Search for the cell housing the specified text and yield its (x, y) center coordinate. 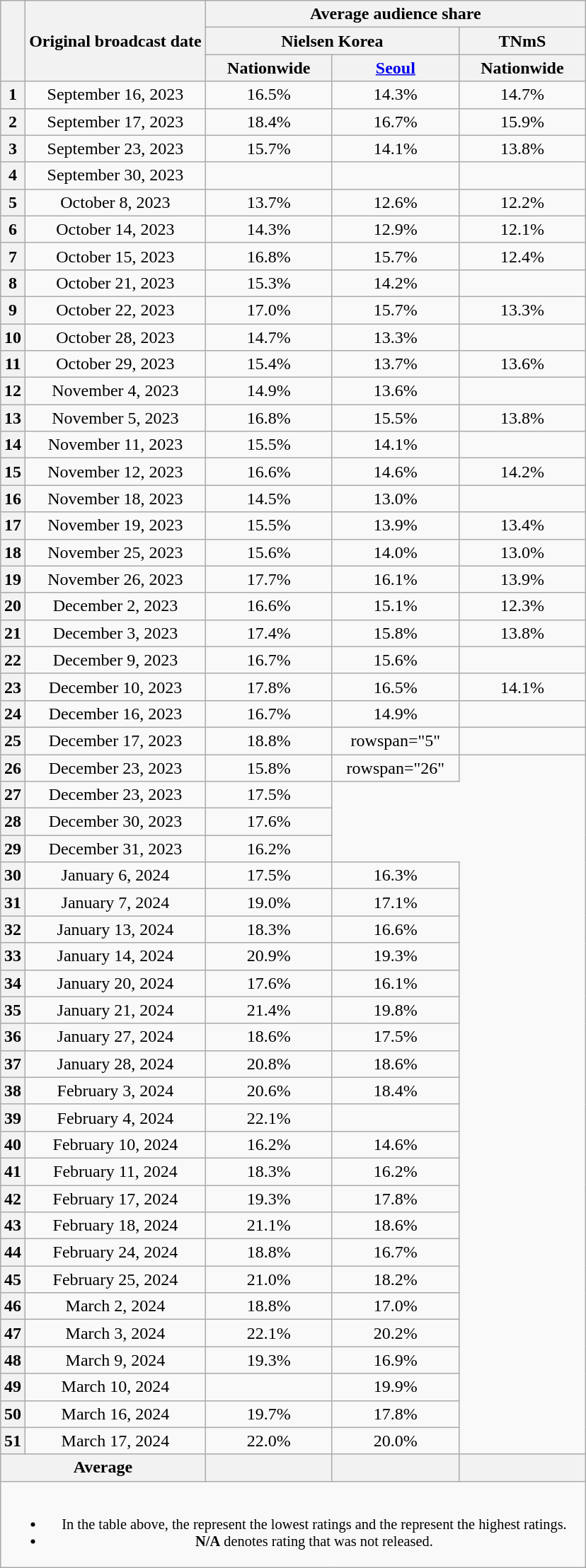
November 25, 2023 (116, 552)
27 (13, 795)
November 5, 2023 (116, 418)
rowspan="26" (395, 767)
44 (13, 1253)
December 17, 2023 (116, 741)
15.3% (269, 283)
36 (13, 1037)
17.4% (269, 633)
15.1% (395, 606)
15 (13, 472)
21.0% (269, 1279)
March 10, 2024 (116, 1387)
Original broadcast date (116, 41)
34 (13, 983)
October 15, 2023 (116, 256)
18.2% (395, 1279)
21.4% (269, 1010)
24 (13, 714)
40 (13, 1144)
21 (13, 633)
September 23, 2023 (116, 149)
38 (13, 1091)
14.5% (269, 499)
19 (13, 579)
March 9, 2024 (116, 1360)
January 14, 2024 (116, 956)
22 (13, 660)
12 (13, 391)
February 17, 2024 (116, 1199)
September 16, 2023 (116, 95)
12.2% (522, 202)
October 22, 2023 (116, 310)
December 31, 2023 (116, 849)
43 (13, 1226)
20.0% (395, 1441)
6 (13, 229)
March 16, 2024 (116, 1414)
9 (13, 310)
5 (13, 202)
October 28, 2023 (116, 337)
11 (13, 364)
13.4% (522, 525)
14.0% (395, 552)
12.4% (522, 256)
December 3, 2023 (116, 633)
26 (13, 767)
November 12, 2023 (116, 472)
January 28, 2024 (116, 1064)
January 13, 2024 (116, 929)
39 (13, 1117)
October 21, 2023 (116, 283)
March 2, 2024 (116, 1306)
December 2, 2023 (116, 606)
January 20, 2024 (116, 983)
16.3% (395, 876)
March 3, 2024 (116, 1333)
February 10, 2024 (116, 1144)
12.9% (395, 229)
November 26, 2023 (116, 579)
30 (13, 876)
50 (13, 1414)
14 (13, 445)
September 17, 2023 (116, 122)
January 27, 2024 (116, 1037)
19.8% (395, 1010)
December 16, 2023 (116, 714)
12.3% (522, 606)
19.9% (395, 1387)
35 (13, 1010)
Average audience share (395, 14)
49 (13, 1387)
February 24, 2024 (116, 1253)
October 8, 2023 (116, 202)
13 (13, 418)
29 (13, 849)
December 9, 2023 (116, 660)
23 (13, 687)
March 17, 2024 (116, 1441)
20.9% (269, 956)
10 (13, 337)
41 (13, 1171)
51 (13, 1441)
January 21, 2024 (116, 1010)
15.9% (522, 122)
2 (13, 122)
47 (13, 1333)
19.0% (269, 902)
Nielsen Korea (332, 41)
20.8% (269, 1064)
17.1% (395, 902)
16.9% (395, 1360)
37 (13, 1064)
November 18, 2023 (116, 499)
8 (13, 283)
December 10, 2023 (116, 687)
February 18, 2024 (116, 1226)
12.6% (395, 202)
22.0% (269, 1441)
17 (13, 525)
Average (103, 1468)
November 4, 2023 (116, 391)
January 7, 2024 (116, 902)
February 25, 2024 (116, 1279)
20.6% (269, 1091)
7 (13, 256)
October 29, 2023 (116, 364)
17.7% (269, 579)
46 (13, 1306)
September 30, 2023 (116, 175)
December 30, 2023 (116, 822)
12.1% (522, 229)
18 (13, 552)
19.7% (269, 1414)
January 6, 2024 (116, 876)
33 (13, 956)
TNmS (522, 41)
November 19, 2023 (116, 525)
31 (13, 902)
42 (13, 1199)
16 (13, 499)
48 (13, 1360)
1 (13, 95)
February 4, 2024 (116, 1117)
November 11, 2023 (116, 445)
20 (13, 606)
25 (13, 741)
February 11, 2024 (116, 1171)
4 (13, 175)
45 (13, 1279)
In the table above, the represent the lowest ratings and the represent the highest ratings.N/A denotes rating that was not released. (293, 1524)
rowspan="5" (395, 741)
28 (13, 822)
21.1% (269, 1226)
3 (13, 149)
February 3, 2024 (116, 1091)
32 (13, 929)
20.2% (395, 1333)
October 14, 2023 (116, 229)
Seoul (395, 68)
15.4% (269, 364)
